Return (x, y) of the center of cell containing provided text 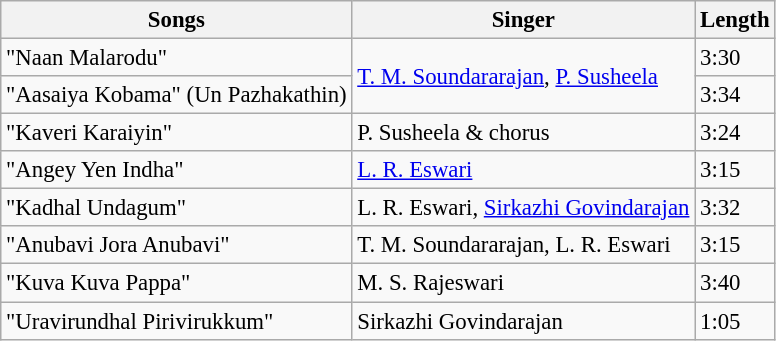
P. Susheela & chorus (524, 133)
Sirkazhi Govindarajan (524, 321)
"Anubavi Jora Anubavi" (176, 245)
"Angey Yen Indha" (176, 170)
1:05 (735, 321)
Songs (176, 20)
"Kadhal Undagum" (176, 208)
"Kuva Kuva Pappa" (176, 283)
M. S. Rajeswari (524, 283)
3:40 (735, 283)
"Naan Malarodu" (176, 58)
L. R. Eswari, Sirkazhi Govindarajan (524, 208)
3:32 (735, 208)
Singer (524, 20)
"Kaveri Karaiyin" (176, 133)
"Uravirundhal Pirivirukkum" (176, 321)
Length (735, 20)
T. M. Soundararajan, L. R. Eswari (524, 245)
3:30 (735, 58)
L. R. Eswari (524, 170)
T. M. Soundararajan, P. Susheela (524, 76)
3:24 (735, 133)
3:34 (735, 95)
"Aasaiya Kobama" (Un Pazhakathin) (176, 95)
